For the text-containing cell, return its midpoint in (x, y) coordinate format. 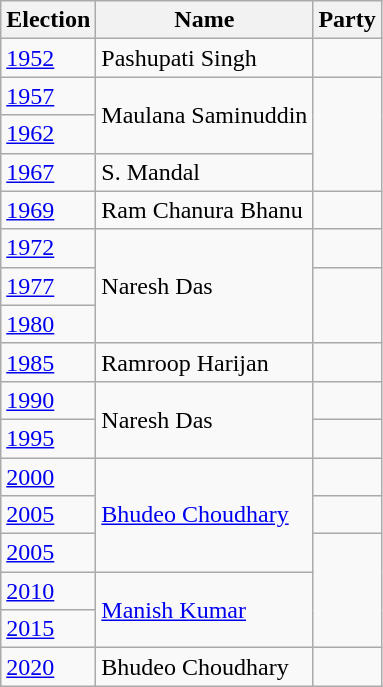
Name (204, 20)
2000 (48, 477)
S. Mandal (204, 172)
1995 (48, 438)
1977 (48, 286)
2010 (48, 591)
Election (48, 20)
1969 (48, 210)
Ram Chanura Bhanu (204, 210)
1952 (48, 58)
1967 (48, 172)
1972 (48, 248)
2020 (48, 667)
1990 (48, 400)
2015 (48, 629)
1985 (48, 362)
Party (347, 20)
Pashupati Singh (204, 58)
Maulana Saminuddin (204, 115)
1957 (48, 96)
Manish Kumar (204, 610)
1980 (48, 324)
Ramroop Harijan (204, 362)
1962 (48, 134)
